For the text-containing cell, return its midpoint in (x, y) coordinate format. 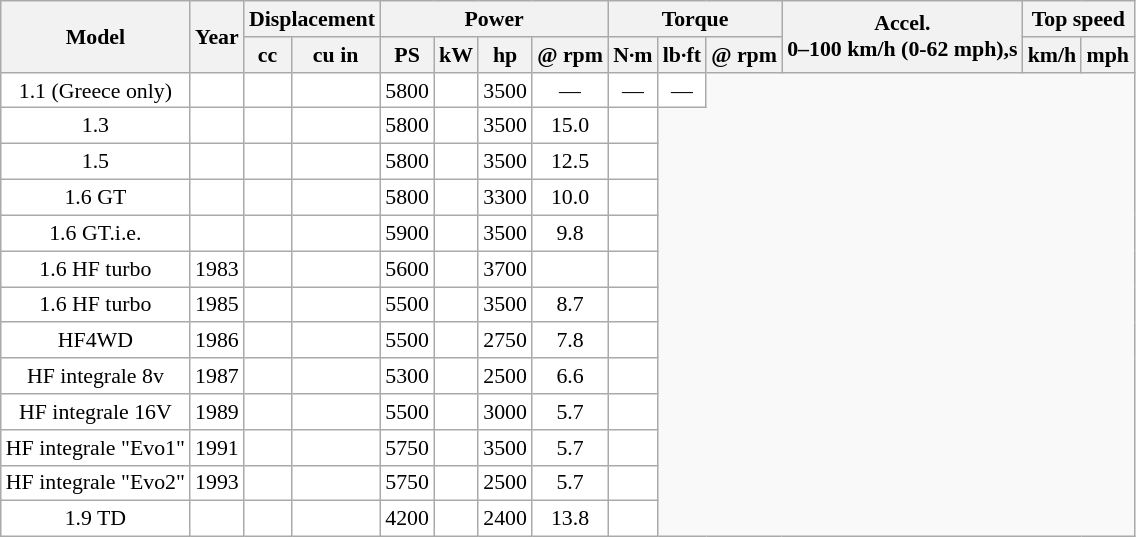
PS (407, 54)
Displacement (312, 18)
cc (268, 54)
1986 (217, 340)
1.5 (96, 161)
2400 (505, 518)
HF4WD (96, 340)
10.0 (570, 197)
5300 (407, 375)
1.6 GT.i.e. (96, 233)
kW (456, 54)
1987 (217, 375)
HF integrale 8v (96, 375)
2750 (505, 340)
Torque (695, 18)
Top speed (1078, 18)
15.0 (570, 125)
3300 (505, 197)
5600 (407, 268)
N·m (633, 54)
9.8 (570, 233)
1985 (217, 304)
1.9 TD (96, 518)
5900 (407, 233)
3000 (505, 411)
1.6 GT (96, 197)
Model (96, 36)
lb·ft (682, 54)
1983 (217, 268)
1989 (217, 411)
hp (505, 54)
12.5 (570, 161)
7.8 (570, 340)
mph (1108, 54)
cu in (336, 54)
HF integrale "Evo1" (96, 447)
HF integrale "Evo2" (96, 483)
1.3 (96, 125)
1991 (217, 447)
6.6 (570, 375)
1993 (217, 483)
HF integrale 16V (96, 411)
1.1 (Greece only) (96, 90)
Power (494, 18)
Accel.0–100 km/h (0-62 mph),s (902, 36)
13.8 (570, 518)
km/h (1052, 54)
3700 (505, 268)
4200 (407, 518)
8.7 (570, 304)
Year (217, 36)
